Return [x, y] of the center of cell containing provided text 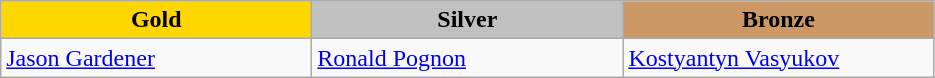
Ronald Pognon [468, 58]
Bronze [778, 20]
Gold [156, 20]
Jason Gardener [156, 58]
Silver [468, 20]
Kostyantyn Vasyukov [778, 58]
